Detect which cell encompasses the target text, then output its [X, Y] center coordinate. 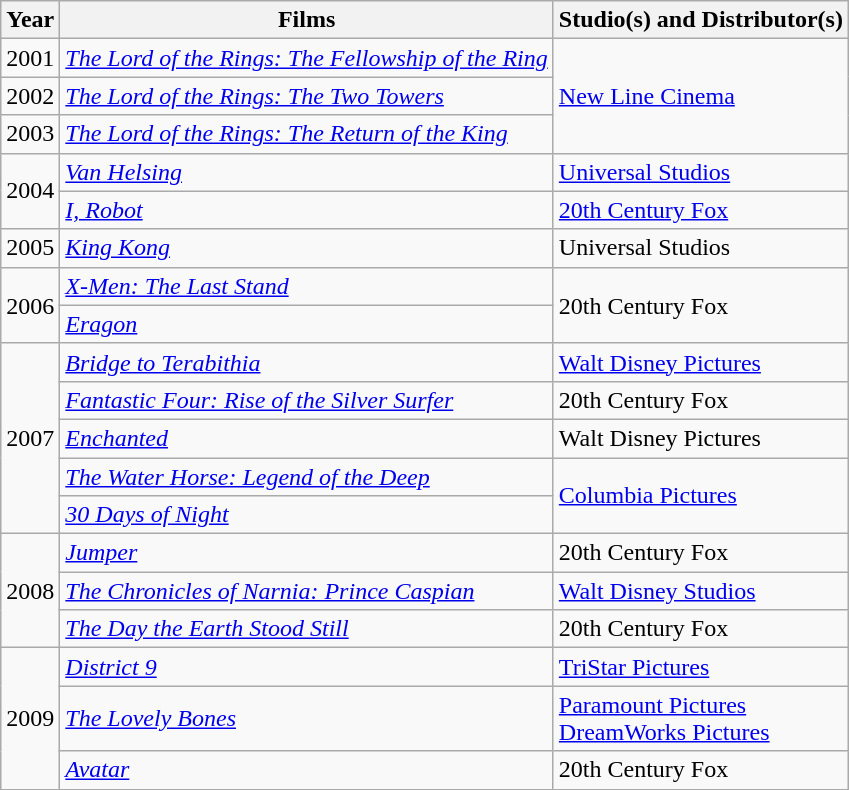
District 9 [307, 667]
Year [30, 20]
Jumper [307, 553]
Studio(s) and Distributor(s) [700, 20]
Bridge to Terabithia [307, 362]
2009 [30, 718]
2008 [30, 591]
2005 [30, 248]
2003 [30, 134]
Fantastic Four: Rise of the Silver Surfer [307, 400]
Van Helsing [307, 172]
The Day the Earth Stood Still [307, 629]
The Lord of the Rings: The Return of the King [307, 134]
TriStar Pictures [700, 667]
Films [307, 20]
The Lord of the Rings: The Fellowship of the Ring [307, 58]
2007 [30, 438]
2002 [30, 96]
2006 [30, 305]
Avatar [307, 770]
I, Robot [307, 210]
The Lovely Bones [307, 718]
The Chronicles of Narnia: Prince Caspian [307, 591]
Columbia Pictures [700, 496]
The Lord of the Rings: The Two Towers [307, 96]
King Kong [307, 248]
2001 [30, 58]
New Line Cinema [700, 96]
Paramount PicturesDreamWorks Pictures [700, 718]
2004 [30, 191]
Eragon [307, 324]
Walt Disney Studios [700, 591]
X-Men: The Last Stand [307, 286]
Enchanted [307, 438]
30 Days of Night [307, 515]
The Water Horse: Legend of the Deep [307, 477]
